Return the [x, y] coordinate for the center point of the cell that contains the specified text.  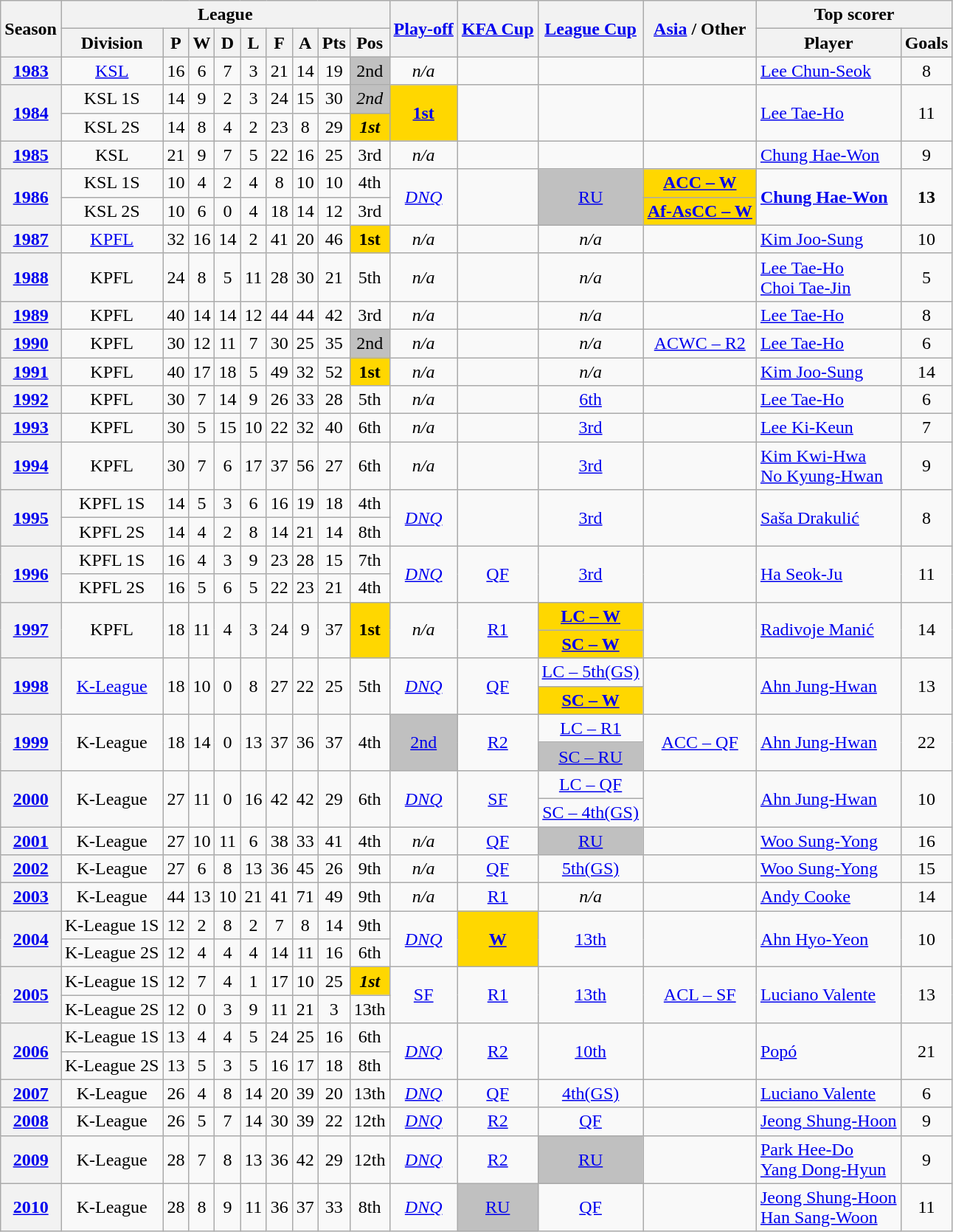
2008 [31, 1121]
10th [590, 1051]
Popó [828, 1051]
52 [333, 371]
ACC – QF [699, 742]
Player [828, 43]
LC – QF [590, 784]
Top scorer [854, 15]
2006 [31, 1051]
2010 [31, 1207]
35 [333, 343]
71 [305, 897]
56 [305, 466]
2005 [31, 995]
1 [254, 981]
Asia / Other [699, 29]
Lee Chun-Seok [828, 71]
LC – R1 [590, 728]
1995 [31, 518]
1996 [31, 574]
1998 [31, 686]
ACWC – R2 [699, 343]
Goals [926, 43]
2004 [31, 939]
Jeong Shung-Hoon [828, 1121]
Pts [333, 43]
7th [370, 560]
2002 [31, 869]
ACC – W [699, 183]
1985 [31, 155]
ACL – SF [699, 995]
L [254, 43]
1994 [31, 466]
A [305, 43]
Saša Drakulić [828, 518]
5th(GS) [590, 869]
Ahn Hyo-Yeon [828, 939]
1990 [31, 343]
D [227, 43]
LC – 5th(GS) [590, 672]
Radivoje Manić [828, 630]
KFA Cup [497, 29]
League [225, 15]
1986 [31, 197]
Ha Seok-Ju [828, 574]
F [279, 43]
Division [111, 43]
Play-off [423, 29]
1983 [31, 71]
38 [279, 840]
1987 [31, 239]
45 [305, 869]
Season [31, 29]
Lee Ki-Keun [828, 428]
LC – W [590, 616]
SC – 4th(GS) [590, 812]
Kim Kwi-HwaNo Kyung-Hwan [828, 466]
Lee Tae-HoChoi Tae-Jin [828, 277]
SC – RU [590, 756]
1999 [31, 742]
2000 [31, 798]
1997 [31, 630]
1989 [31, 315]
Af-AsCC – W [699, 211]
2009 [31, 1160]
4th(GS) [590, 1093]
46 [333, 239]
League Cup [590, 29]
1991 [31, 371]
Andy Cooke [828, 897]
2001 [31, 840]
2007 [31, 1093]
P [176, 43]
1993 [31, 428]
1988 [31, 277]
Pos [370, 43]
Park Hee-DoYang Dong-Hyun [828, 1160]
2003 [31, 897]
1992 [31, 400]
Jeong Shung-HoonHan Sang-Woon [828, 1207]
1984 [31, 113]
